Detect which cell encompasses the target text, then output its [X, Y] center coordinate. 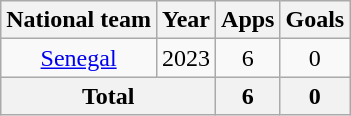
2023 [186, 58]
National team [79, 20]
Goals [315, 20]
Total [108, 96]
Senegal [79, 58]
Year [186, 20]
Apps [248, 20]
